For the text-containing cell, return its midpoint in [X, Y] coordinate format. 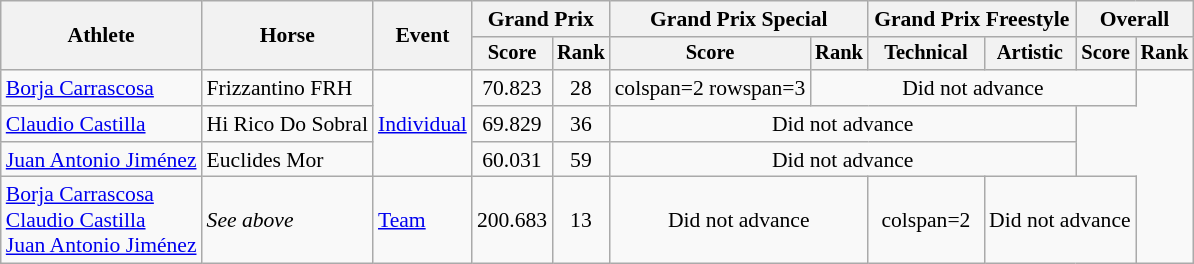
Horse [288, 36]
Euclides Mor [288, 160]
Frizzantino FRH [288, 88]
59 [581, 160]
Hi Rico Do Sobral [288, 124]
Overall [1135, 19]
36 [581, 124]
69.829 [512, 124]
Artistic [1030, 54]
See above [288, 220]
Grand Prix [541, 19]
Borja Carrascosa [102, 88]
Grand Prix Freestyle [972, 19]
Grand Prix Special [739, 19]
colspan=2 [926, 220]
Team [422, 220]
Individual [422, 124]
Athlete [102, 36]
28 [581, 88]
Event [422, 36]
200.683 [512, 220]
70.823 [512, 88]
Technical [926, 54]
13 [581, 220]
Borja CarrascosaClaudio CastillaJuan Antonio Jiménez [102, 220]
Juan Antonio Jiménez [102, 160]
60.031 [512, 160]
colspan=2 rowspan=3 [710, 88]
Claudio Castilla [102, 124]
